Pinpoint the cell where the given text exists, returning its (X, Y) midpoint coordinate. 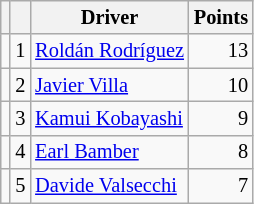
Kamui Kobayashi (110, 118)
7 (221, 186)
9 (221, 118)
5 (20, 186)
Roldán Rodríguez (110, 51)
Points (221, 17)
4 (20, 152)
8 (221, 152)
3 (20, 118)
2 (20, 85)
Javier Villa (110, 85)
Driver (110, 17)
13 (221, 51)
10 (221, 85)
Earl Bamber (110, 152)
Davide Valsecchi (110, 186)
1 (20, 51)
